Output the (X, Y) coordinate of the center of the cell containing the given text.  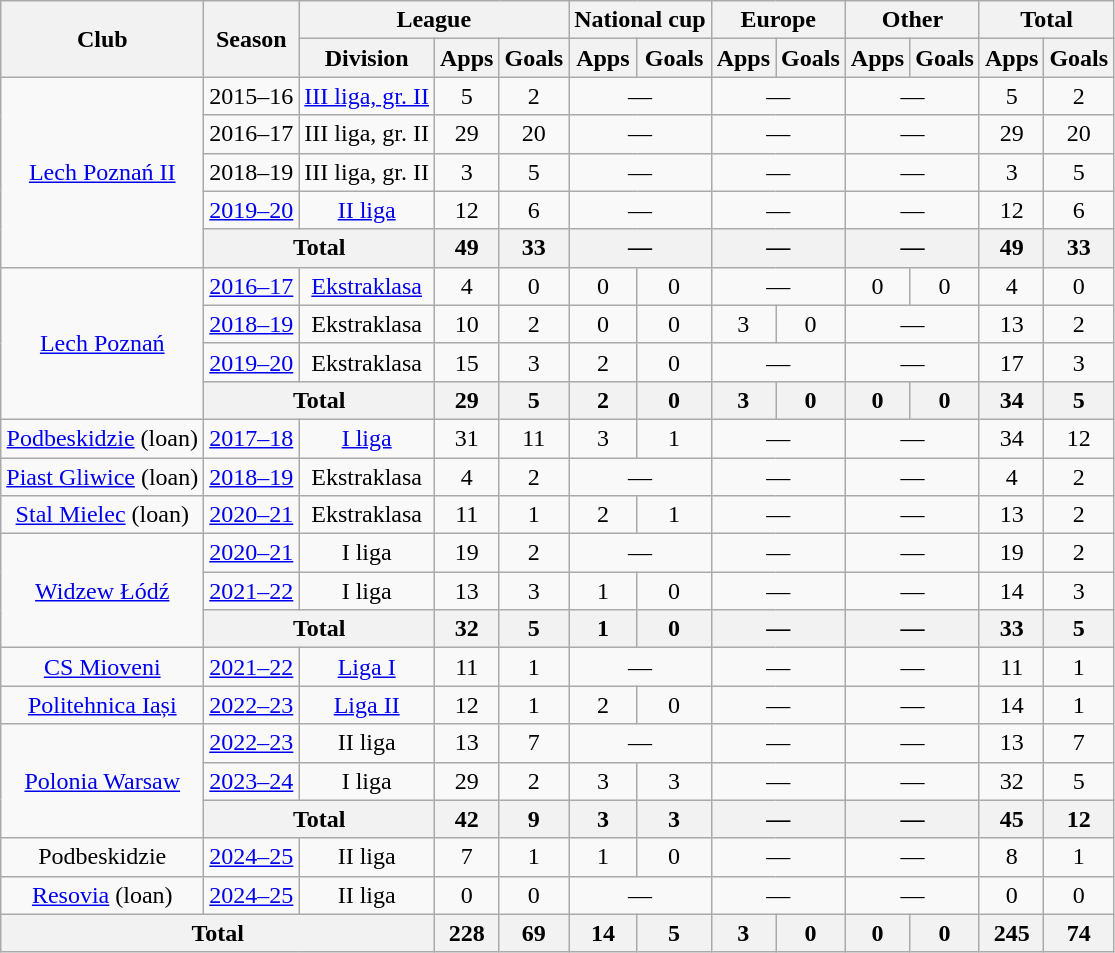
228 (467, 933)
15 (467, 362)
League (434, 20)
Widzew Łódź (102, 591)
CS Mioveni (102, 667)
Politehnica Iași (102, 705)
Europe (778, 20)
Resovia (loan) (102, 895)
Season (252, 39)
Lech Poznań II (102, 172)
2023–24 (252, 781)
74 (1079, 933)
31 (467, 438)
245 (1011, 933)
2015–16 (252, 96)
10 (467, 324)
Division (367, 58)
69 (534, 933)
9 (534, 819)
Liga I (367, 667)
National cup (640, 20)
8 (1011, 857)
42 (467, 819)
Podbeskidzie (102, 857)
Podbeskidzie (loan) (102, 438)
2017–18 (252, 438)
45 (1011, 819)
17 (1011, 362)
Stal Mielec (loan) (102, 515)
Club (102, 39)
Lech Poznań (102, 343)
Polonia Warsaw (102, 781)
Liga II (367, 705)
Piast Gliwice (loan) (102, 477)
Other (912, 20)
